Output the (X, Y) coordinate of the center of the cell containing the given text.  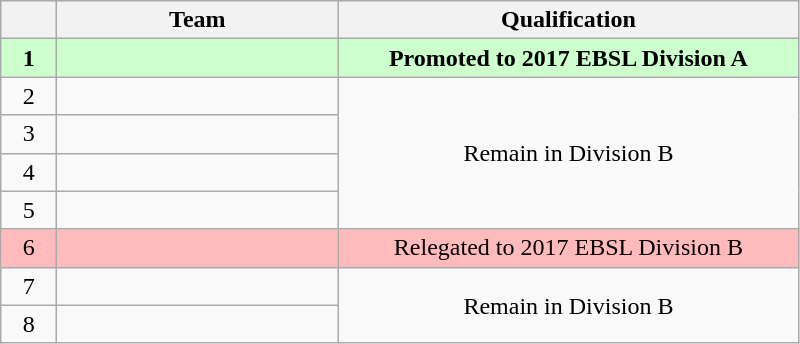
Promoted to 2017 EBSL Division A (568, 58)
7 (29, 286)
6 (29, 248)
Qualification (568, 20)
5 (29, 210)
8 (29, 324)
1 (29, 58)
2 (29, 96)
Team (198, 20)
Relegated to 2017 EBSL Division B (568, 248)
4 (29, 172)
3 (29, 134)
